Provide the (X, Y) coordinate of the cell's center where the given text is located.  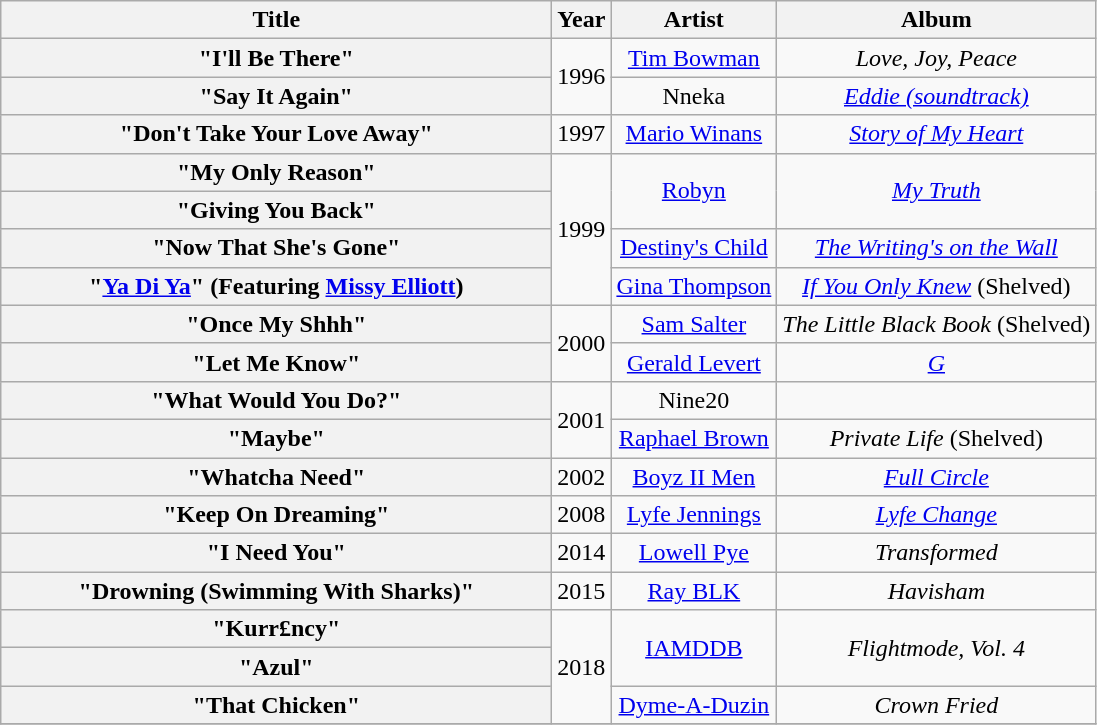
"That Chicken" (276, 705)
Lowell Pye (694, 553)
"Ya Di Ya" (Featuring Missy Elliott) (276, 286)
Full Circle (936, 477)
"What Would You Do?" (276, 400)
"Now That She's Gone" (276, 248)
Mario Winans (694, 134)
"Say It Again" (276, 96)
Ray BLK (694, 591)
Lyfe Change (936, 515)
"My Only Reason" (276, 172)
Robyn (694, 191)
"Azul" (276, 667)
Gerald Levert (694, 362)
IAMDDB (694, 648)
"Whatcha Need" (276, 477)
1996 (582, 77)
Nneka (694, 96)
2008 (582, 515)
Dyme-A-Duzin (694, 705)
The Writing's on the Wall (936, 248)
"I'll Be There" (276, 58)
"Don't Take Your Love Away" (276, 134)
Destiny's Child (694, 248)
"I Need You" (276, 553)
"Let Me Know" (276, 362)
Transformed (936, 553)
2018 (582, 667)
Private Life (Shelved) (936, 438)
Title (276, 20)
2001 (582, 419)
Album (936, 20)
The Little Black Book (Shelved) (936, 324)
Eddie (soundtrack) (936, 96)
If You Only Knew (Shelved) (936, 286)
Gina Thompson (694, 286)
Tim Bowman (694, 58)
2014 (582, 553)
Boyz II Men (694, 477)
"Giving You Back" (276, 210)
"Kurr£ncy" (276, 629)
Raphael Brown (694, 438)
2002 (582, 477)
2015 (582, 591)
Sam Salter (694, 324)
Flightmode, Vol. 4 (936, 648)
Havisham (936, 591)
Lyfe Jennings (694, 515)
1999 (582, 229)
"Keep On Dreaming" (276, 515)
Nine20 (694, 400)
"Maybe" (276, 438)
Love, Joy, Peace (936, 58)
Crown Fried (936, 705)
My Truth (936, 191)
2000 (582, 343)
G (936, 362)
"Drowning (Swimming With Sharks)" (276, 591)
Year (582, 20)
Artist (694, 20)
1997 (582, 134)
Story of My Heart (936, 134)
"Once My Shhh" (276, 324)
